Pinpoint the cell where the given text exists, returning its [x, y] midpoint coordinate. 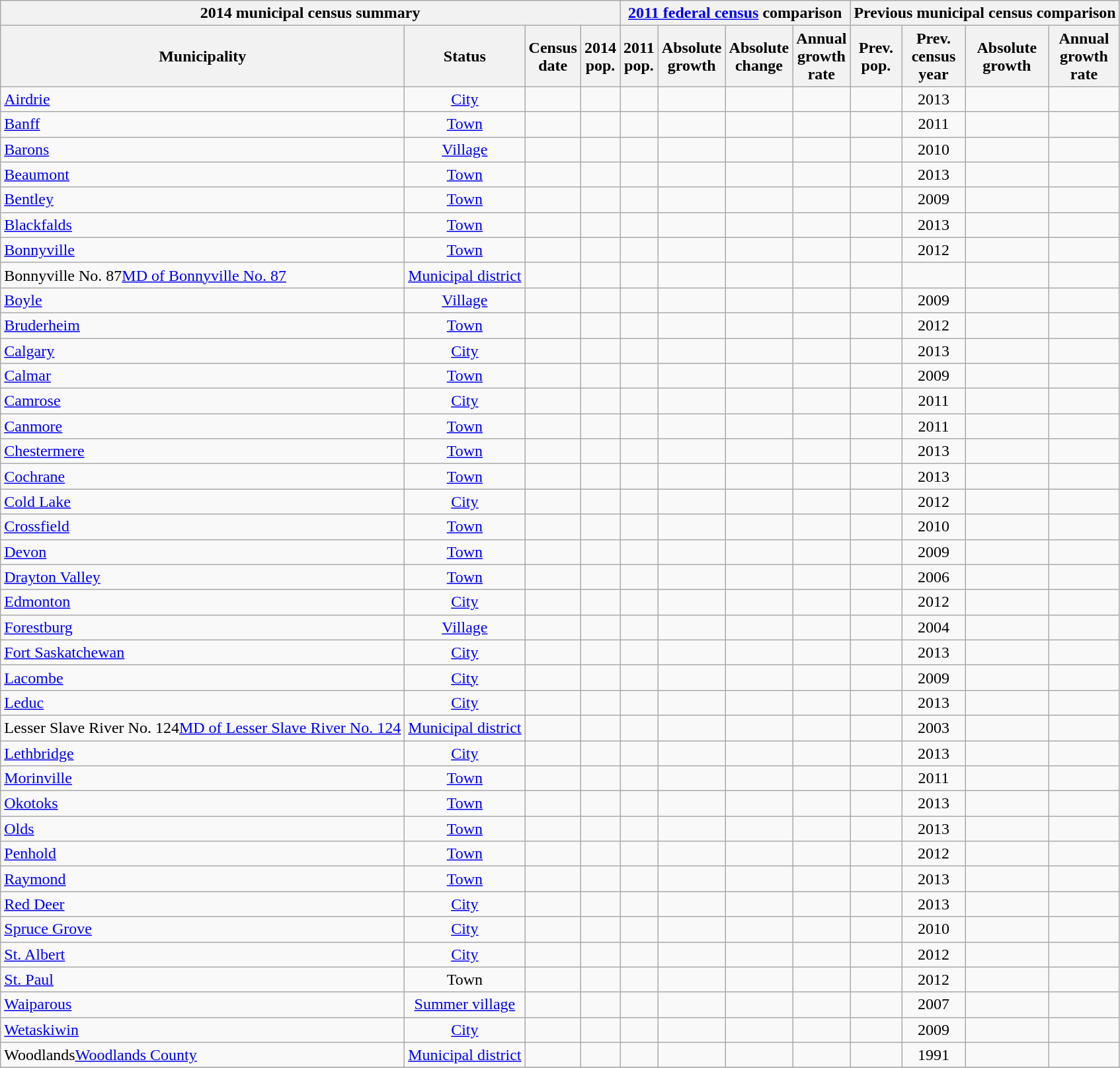
Calmar [202, 376]
Cochrane [202, 477]
2011pop. [639, 56]
Chestermere [202, 451]
Barons [202, 149]
2003 [934, 728]
1991 [934, 1055]
St. Paul [202, 979]
Cold Lake [202, 502]
Bonnyville No. 87MD of Bonnyville No. 87 [202, 275]
Censusdate [553, 56]
Bonnyville [202, 250]
Forestburg [202, 627]
Summer village [465, 1005]
Drayton Valley [202, 577]
Absolutechange [759, 56]
Prev.pop. [876, 56]
Fort Saskatchewan [202, 652]
Beaumont [202, 174]
Leduc [202, 703]
Morinville [202, 779]
Crossfield [202, 527]
Devon [202, 552]
Edmonton [202, 602]
Airdrie [202, 99]
Spruce Grove [202, 929]
Penhold [202, 854]
Boyle [202, 300]
Prev.censusyear [934, 56]
2007 [934, 1005]
Raymond [202, 879]
Olds [202, 829]
Banff [202, 124]
Municipality [202, 56]
Camrose [202, 401]
Calgary [202, 351]
2004 [934, 627]
Status [465, 56]
Lesser Slave River No. 124MD of Lesser Slave River No. 124 [202, 728]
St. Albert [202, 954]
Waiparous [202, 1005]
Wetaskiwin [202, 1030]
WoodlandsWoodlands County [202, 1055]
2014pop. [600, 56]
2011 federal census comparison [735, 13]
Lacombe [202, 677]
Bruderheim [202, 325]
2014 municipal census summary [311, 13]
Canmore [202, 426]
Red Deer [202, 904]
2006 [934, 577]
Previous municipal census comparison [985, 13]
Blackfalds [202, 225]
Lethbridge [202, 753]
Bentley [202, 200]
Okotoks [202, 804]
